Extract the (x, y) coordinate from the center of the cell holding the provided text.  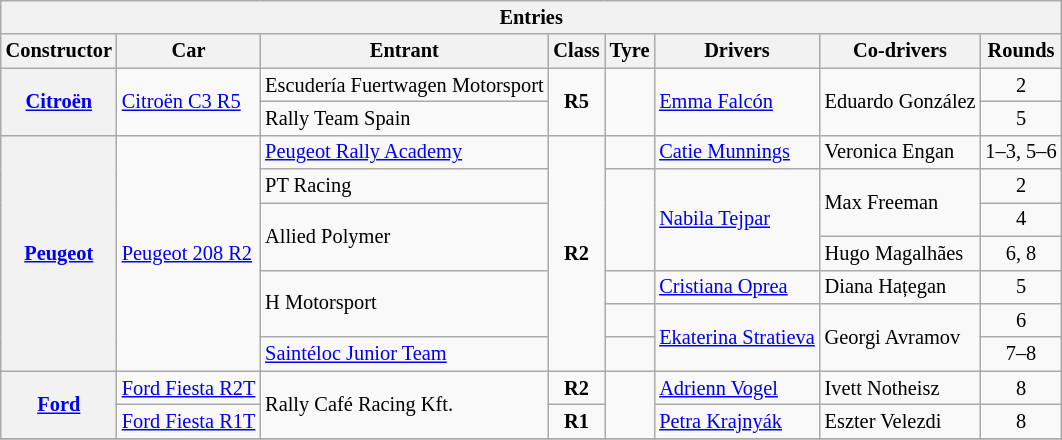
Constructor (59, 51)
Petra Krajnyák (736, 421)
Rally Café Racing Kft. (404, 404)
Drivers (736, 51)
6 (1020, 320)
Entries (532, 17)
Saintéloc Junior Team (404, 354)
Class (576, 51)
Escudería Fuertwagen Motorsport (404, 85)
Catie Munnings (736, 152)
Ford Fiesta R1T (188, 421)
Rally Team Spain (404, 118)
R1 (576, 421)
Peugeot (59, 253)
R5 (576, 102)
Veronica Engan (900, 152)
H Motorsport (404, 304)
Eduardo González (900, 102)
7–8 (1020, 354)
Tyre (630, 51)
Citroën C3 R5 (188, 102)
Ford Fiesta R2T (188, 388)
Entrant (404, 51)
Car (188, 51)
Adrienn Vogel (736, 388)
Cristiana Oprea (736, 287)
Georgi Avramov (900, 336)
Ivett Notheisz (900, 388)
Diana Hațegan (900, 287)
6, 8 (1020, 253)
Emma Falcón (736, 102)
Nabila Tejpar (736, 220)
Co-drivers (900, 51)
4 (1020, 219)
Peugeot Rally Academy (404, 152)
PT Racing (404, 186)
Max Freeman (900, 202)
Citroën (59, 102)
Allied Polymer (404, 236)
Peugeot 208 R2 (188, 253)
Rounds (1020, 51)
Eszter Velezdi (900, 421)
1–3, 5–6 (1020, 152)
Ford (59, 404)
Hugo Magalhães (900, 253)
Ekaterina Stratieva (736, 336)
